Locate the cell with the specified text and output its (X, Y) center coordinate. 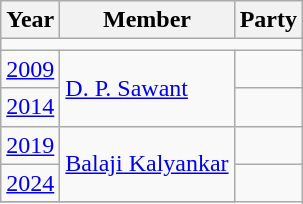
D. P. Sawant (147, 88)
Balaji Kalyankar (147, 164)
2009 (30, 69)
Member (147, 20)
Party (268, 20)
2019 (30, 145)
Year (30, 20)
2024 (30, 183)
2014 (30, 107)
